Identify which cell holds the provided text, then report its [X, Y] central coordinate. 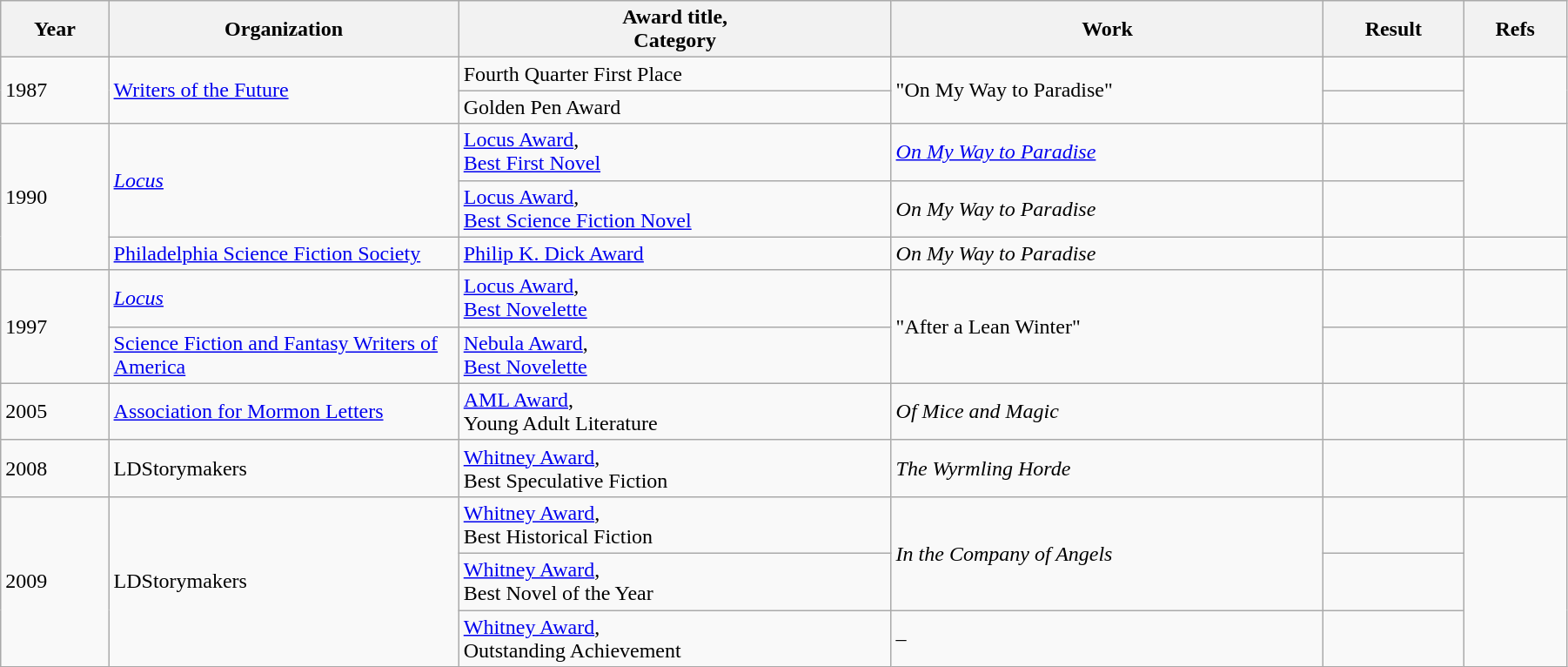
Whitney Award,Best Novel of the Year [675, 582]
Year [55, 30]
2009 [55, 582]
"On My Way to Paradise" [1107, 91]
Whitney Award,Best Historical Fiction [675, 524]
"After a Lean Winter" [1107, 327]
Golden Pen Award [675, 107]
Organization [284, 30]
Locus Award,Best Novelette [675, 298]
Writers of the Future [284, 91]
2008 [55, 468]
Locus Award,Best Science Fiction Novel [675, 209]
Refs [1516, 30]
1987 [55, 91]
Whitney Award,Best Speculative Fiction [675, 468]
1990 [55, 197]
Philadelphia Science Fiction Society [284, 253]
Philip K. Dick Award [675, 253]
Work [1107, 30]
Locus Award,Best First Novel [675, 152]
Nebula Award,Best Novelette [675, 355]
Science Fiction and Fantasy Writers of America [284, 355]
– [1107, 637]
1997 [55, 327]
2005 [55, 411]
Of Mice and Magic [1107, 411]
Award title,Category [675, 30]
AML Award,Young Adult Literature [675, 411]
Fourth Quarter First Place [675, 74]
Whitney Award,Outstanding Achievement [675, 637]
Association for Mormon Letters [284, 411]
In the Company of Angels [1107, 553]
Result [1394, 30]
The Wyrmling Horde [1107, 468]
